Pinpoint the cell where the given text exists, returning its (X, Y) midpoint coordinate. 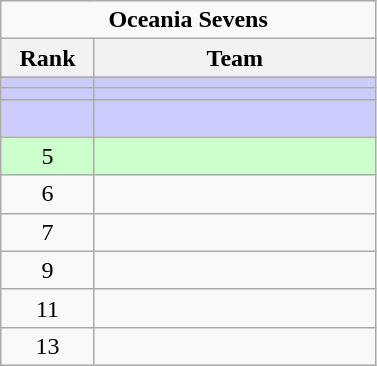
5 (48, 156)
6 (48, 194)
Rank (48, 58)
9 (48, 270)
13 (48, 346)
Team (234, 58)
7 (48, 232)
Oceania Sevens (188, 20)
11 (48, 308)
